Detect which cell encompasses the target text, then output its (X, Y) center coordinate. 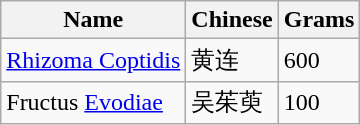
Fructus Evodiae (94, 102)
Rhizoma Coptidis (94, 60)
Grams (319, 20)
吴茱萸 (232, 102)
600 (319, 60)
黄连 (232, 60)
100 (319, 102)
Name (94, 20)
Chinese (232, 20)
